Scan for the cell matching the given text and deliver its (X, Y) coordinate at center. 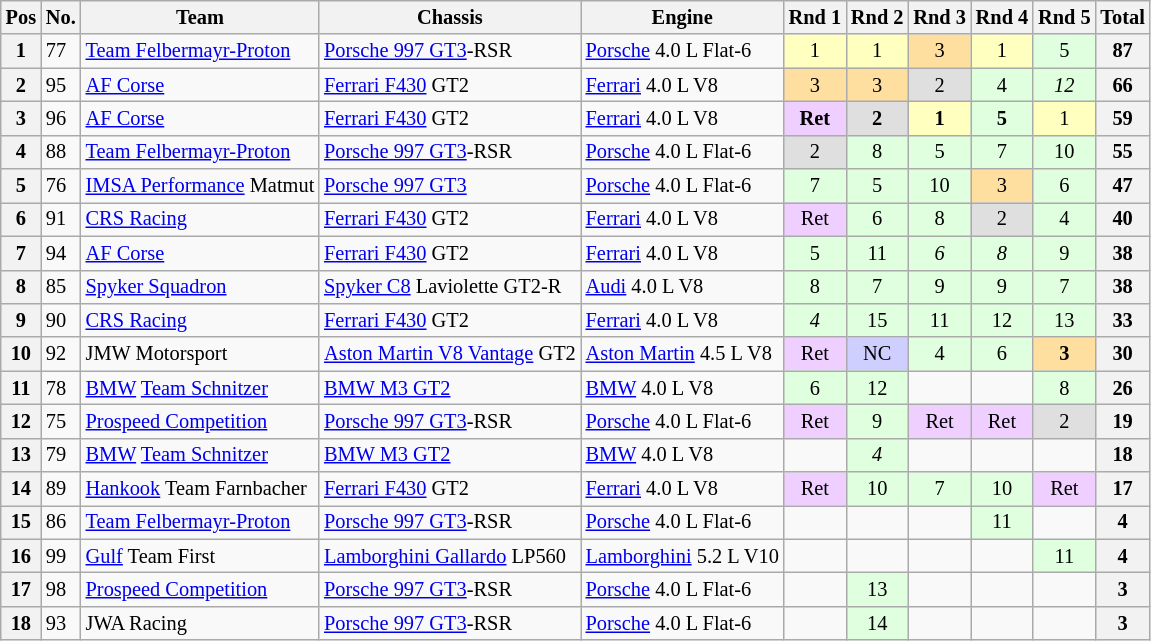
Rnd 2 (877, 17)
59 (1122, 118)
Spyker C8 Laviolette GT2-R (450, 287)
79 (61, 455)
89 (61, 489)
85 (61, 287)
19 (1122, 421)
90 (61, 320)
30 (1122, 354)
Audi 4.0 L V8 (682, 287)
86 (61, 522)
99 (61, 556)
55 (1122, 152)
Rnd 1 (815, 17)
Rnd 3 (939, 17)
98 (61, 589)
94 (61, 253)
66 (1122, 85)
92 (61, 354)
Porsche 997 GT3 (450, 186)
Aston Martin V8 Vantage GT2 (450, 354)
Lamborghini 5.2 L V10 (682, 556)
IMSA Performance Matmut (200, 186)
33 (1122, 320)
Engine (682, 17)
78 (61, 388)
40 (1122, 219)
87 (1122, 51)
No. (61, 17)
Team (200, 17)
93 (61, 623)
76 (61, 186)
Lamborghini Gallardo LP560 (450, 556)
JMW Motorsport (200, 354)
Aston Martin 4.5 L V8 (682, 354)
Spyker Squadron (200, 287)
75 (61, 421)
Rnd 4 (1002, 17)
Rnd 5 (1064, 17)
Pos (21, 17)
Chassis (450, 17)
26 (1122, 388)
Hankook Team Farnbacher (200, 489)
47 (1122, 186)
96 (61, 118)
91 (61, 219)
Gulf Team First (200, 556)
77 (61, 51)
16 (21, 556)
95 (61, 85)
NC (877, 354)
88 (61, 152)
Total (1122, 17)
JWA Racing (200, 623)
